Detect which cell encompasses the target text, then output its (x, y) center coordinate. 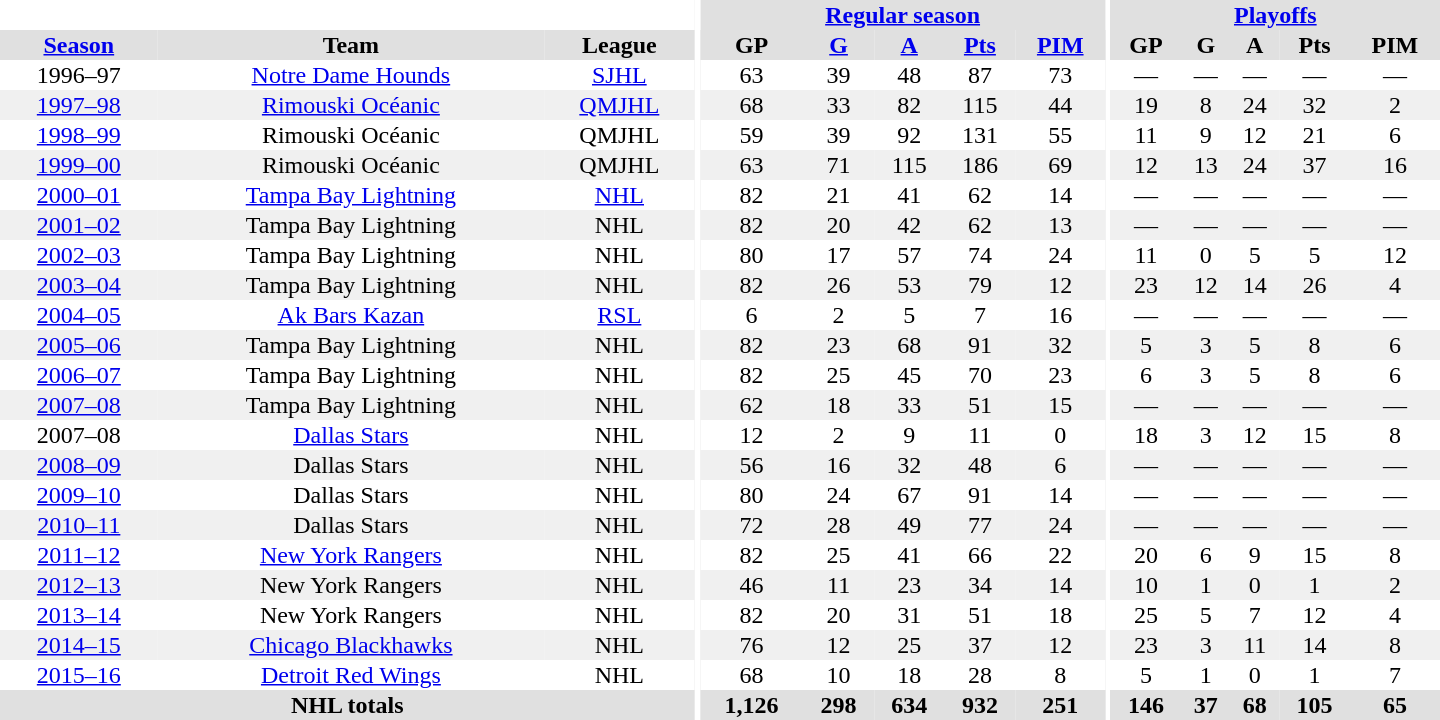
55 (1060, 135)
1997–98 (79, 105)
45 (910, 375)
2012–13 (79, 585)
42 (910, 225)
Playoffs (1276, 15)
22 (1060, 555)
2006–07 (79, 375)
69 (1060, 165)
70 (980, 375)
74 (980, 255)
73 (1060, 75)
1999–00 (79, 165)
2003–04 (79, 285)
19 (1146, 105)
59 (752, 135)
Ak Bars Kazan (351, 315)
87 (980, 75)
Season (79, 45)
2008–09 (79, 465)
77 (980, 525)
34 (980, 585)
44 (1060, 105)
65 (1395, 705)
634 (910, 705)
2005–06 (79, 345)
67 (910, 495)
Notre Dame Hounds (351, 75)
57 (910, 255)
League (619, 45)
2002–03 (79, 255)
Detroit Red Wings (351, 675)
932 (980, 705)
56 (752, 465)
71 (838, 165)
49 (910, 525)
1996–97 (79, 75)
NHL totals (348, 705)
2000–01 (79, 195)
79 (980, 285)
76 (752, 645)
46 (752, 585)
31 (910, 615)
RSL (619, 315)
251 (1060, 705)
298 (838, 705)
Team (351, 45)
17 (838, 255)
2004–05 (79, 315)
2009–10 (79, 495)
92 (910, 135)
Chicago Blackhawks (351, 645)
Regular season (902, 15)
146 (1146, 705)
1,126 (752, 705)
186 (980, 165)
2010–11 (79, 525)
SJHL (619, 75)
1998–99 (79, 135)
105 (1314, 705)
2011–12 (79, 555)
72 (752, 525)
2015–16 (79, 675)
66 (980, 555)
131 (980, 135)
2001–02 (79, 225)
2013–14 (79, 615)
2014–15 (79, 645)
53 (910, 285)
